Determine the [X, Y] coordinate at the center of the cell enclosing the given text.  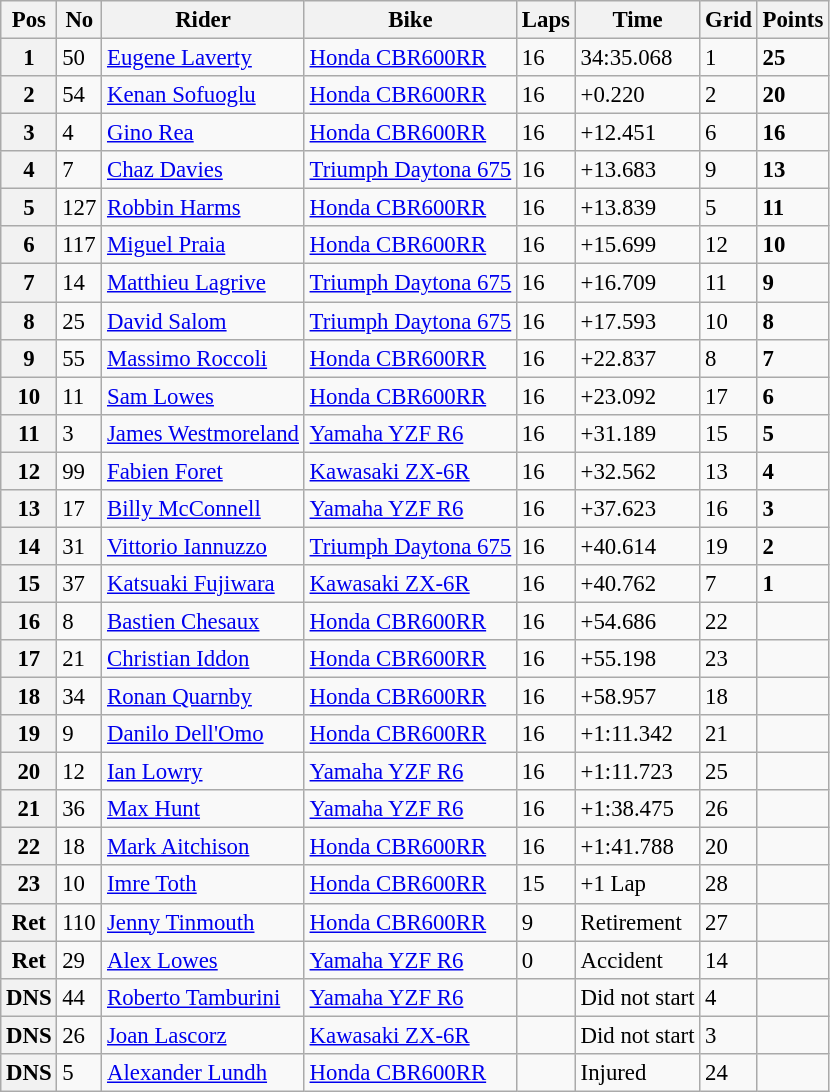
34 [80, 697]
Kenan Sofuoglu [204, 95]
+1:11.723 [637, 772]
31 [80, 546]
Robbin Harms [204, 208]
+55.198 [637, 659]
Christian Iddon [204, 659]
Rider [204, 20]
44 [80, 997]
+15.699 [637, 245]
Time [637, 20]
54 [80, 95]
+1 Lap [637, 885]
Katsuaki Fujiwara [204, 584]
Matthieu Lagrive [204, 283]
Jenny Tinmouth [204, 922]
110 [80, 922]
+40.614 [637, 546]
Billy McConnell [204, 509]
+16.709 [637, 283]
+31.189 [637, 433]
55 [80, 358]
37 [80, 584]
David Salom [204, 321]
+13.839 [637, 208]
+40.762 [637, 584]
Bike [410, 20]
117 [80, 245]
Imre Toth [204, 885]
+13.683 [637, 170]
James Westmoreland [204, 433]
Grid [728, 20]
Points [792, 20]
Eugene Laverty [204, 58]
28 [728, 885]
Danilo Dell'Omo [204, 734]
Roberto Tamburini [204, 997]
Sam Lowes [204, 396]
+1:41.788 [637, 847]
Laps [546, 20]
Joan Lascorz [204, 1035]
29 [80, 960]
Alex Lowes [204, 960]
24 [728, 1073]
+58.957 [637, 697]
Max Hunt [204, 809]
34:35.068 [637, 58]
Alexander Lundh [204, 1073]
+12.451 [637, 133]
Ian Lowry [204, 772]
Fabien Foret [204, 471]
36 [80, 809]
Injured [637, 1073]
Ronan Quarnby [204, 697]
No [80, 20]
Bastien Chesaux [204, 621]
99 [80, 471]
27 [728, 922]
Massimo Roccoli [204, 358]
+1:38.475 [637, 809]
+37.623 [637, 509]
Accident [637, 960]
+1:11.342 [637, 734]
Mark Aitchison [204, 847]
0 [546, 960]
Retirement [637, 922]
+32.562 [637, 471]
50 [80, 58]
Chaz Davies [204, 170]
+0.220 [637, 95]
+22.837 [637, 358]
+54.686 [637, 621]
Pos [29, 20]
Miguel Praia [204, 245]
+17.593 [637, 321]
127 [80, 208]
Vittorio Iannuzzo [204, 546]
+23.092 [637, 396]
Gino Rea [204, 133]
